Return [x, y] of the center of cell containing provided text 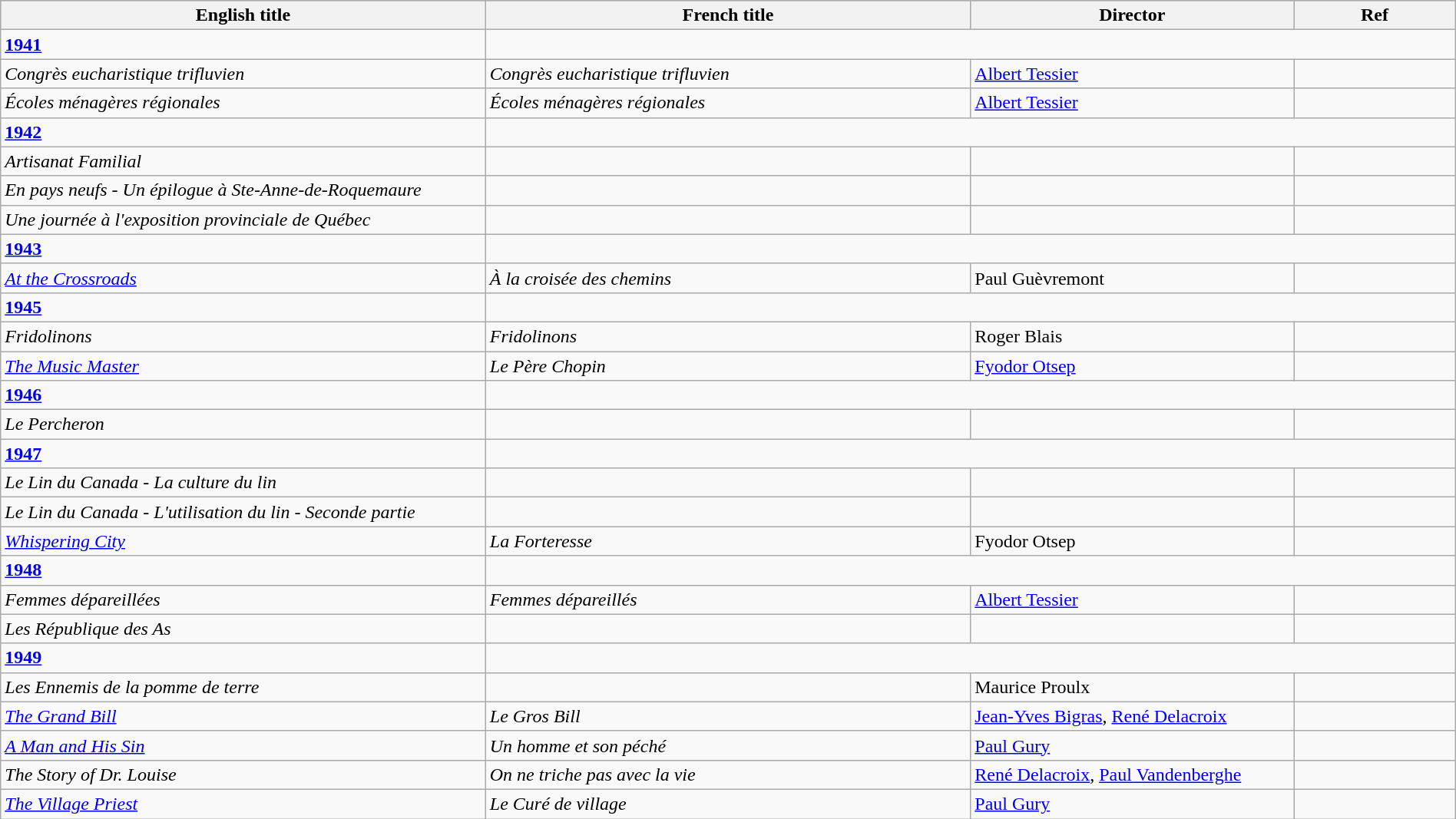
1946 [243, 395]
Maurice Proulx [1132, 687]
À la croisée des chemins [728, 278]
1942 [243, 132]
Ref [1375, 15]
René Delacroix, Paul Vandenberghe [1132, 774]
The Story of Dr. Louise [243, 774]
Paul Guèvremont [1132, 278]
Le Lin du Canada - La culture du lin [243, 483]
1947 [243, 454]
Artisanat Familial [243, 161]
Une journée à l'exposition provinciale de Québec [243, 220]
1949 [243, 658]
Le Père Chopin [728, 366]
En pays neufs - Un épilogue à Ste-Anne-de-Roquemaure [243, 190]
1945 [243, 307]
Les Ennemis de la pomme de terre [243, 687]
The Music Master [243, 366]
The Village Priest [243, 804]
1941 [243, 45]
A Man and His Sin [243, 745]
Director [1132, 15]
Roger Blais [1132, 336]
Jean-Yves Bigras, René Delacroix [1132, 716]
1943 [243, 249]
La Forteresse [728, 541]
Femmes dépareillés [728, 599]
1948 [243, 570]
French title [728, 15]
Le Gros Bill [728, 716]
At the Crossroads [243, 278]
Le Curé de village [728, 804]
Le Percheron [243, 424]
The Grand Bill [243, 716]
Femmes dépareillées [243, 599]
Les République des As [243, 629]
On ne triche pas avec la vie [728, 774]
English title [243, 15]
Le Lin du Canada - L'utilisation du lin - Seconde partie [243, 512]
Un homme et son péché [728, 745]
Whispering City [243, 541]
